Return the [x, y] coordinate for the center point of the cell that contains the specified text.  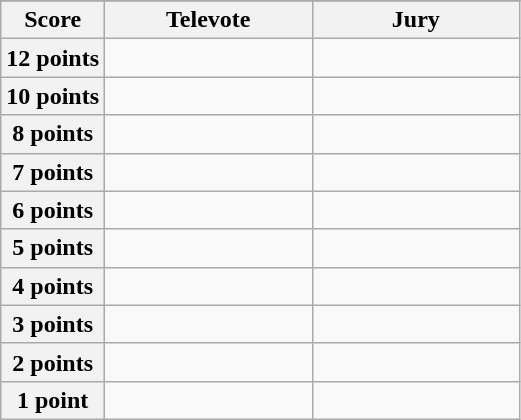
2 points [53, 362]
5 points [53, 248]
8 points [53, 134]
7 points [53, 172]
12 points [53, 58]
6 points [53, 210]
Score [53, 20]
3 points [53, 324]
1 point [53, 400]
10 points [53, 96]
Televote [209, 20]
4 points [53, 286]
Jury [416, 20]
